Return (x, y) of the center of cell containing provided text 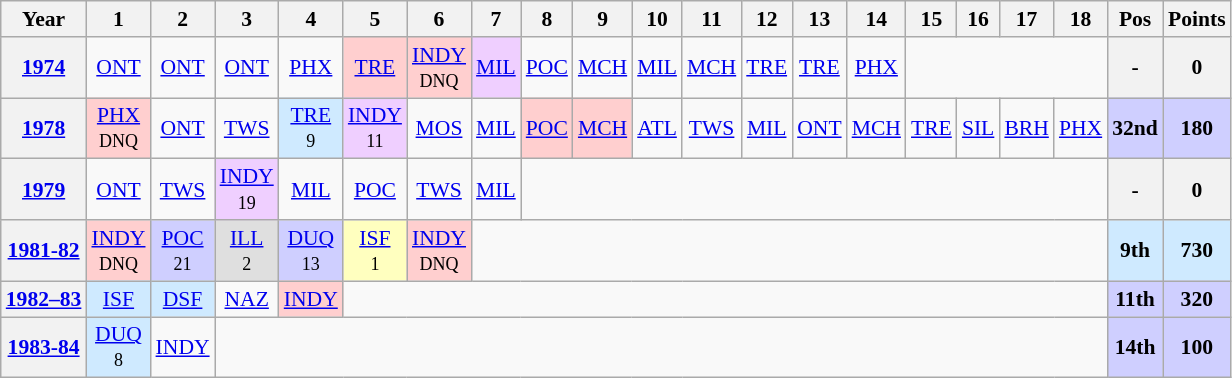
ILL2 (247, 250)
320 (1197, 299)
PHXDNQ (118, 128)
6 (439, 19)
DSF (183, 299)
4 (311, 19)
18 (1080, 19)
7 (496, 19)
ISF1 (375, 250)
5 (375, 19)
14 (876, 19)
11th (1135, 299)
DUQ8 (118, 348)
BRH (1026, 128)
POC21 (183, 250)
15 (932, 19)
Pos (1135, 19)
MOS (439, 128)
100 (1197, 348)
1978 (44, 128)
730 (1197, 250)
NAZ (247, 299)
Year (44, 19)
13 (819, 19)
INDY19 (247, 190)
9 (602, 19)
INDY11 (375, 128)
9th (1135, 250)
180 (1197, 128)
1983-84 (44, 348)
TRE9 (311, 128)
SIL (978, 128)
3 (247, 19)
16 (978, 19)
ISF (118, 299)
1 (118, 19)
DUQ13 (311, 250)
Points (1197, 19)
1981-82 (44, 250)
17 (1026, 19)
1982–83 (44, 299)
1974 (44, 68)
32nd (1135, 128)
12 (766, 19)
10 (657, 19)
1979 (44, 190)
14th (1135, 348)
8 (547, 19)
11 (712, 19)
ATL (657, 128)
2 (183, 19)
